Provide the [x, y] coordinate of the cell's center where the given text is located.  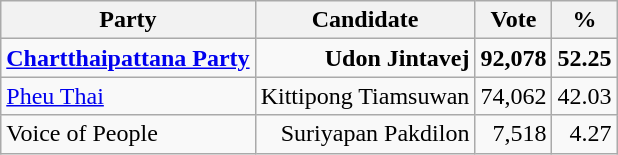
74,062 [514, 96]
Kittipong Tiamsuwan [365, 96]
Suriyapan Pakdilon [365, 134]
4.27 [584, 134]
Udon Jintavej [365, 58]
% [584, 20]
Candidate [365, 20]
Party [128, 20]
Chartthaipattana Party [128, 58]
Voice of People [128, 134]
Pheu Thai [128, 96]
52.25 [584, 58]
7,518 [514, 134]
42.03 [584, 96]
Vote [514, 20]
92,078 [514, 58]
